Provide the [X, Y] coordinate of the cell's center where the given text is located.  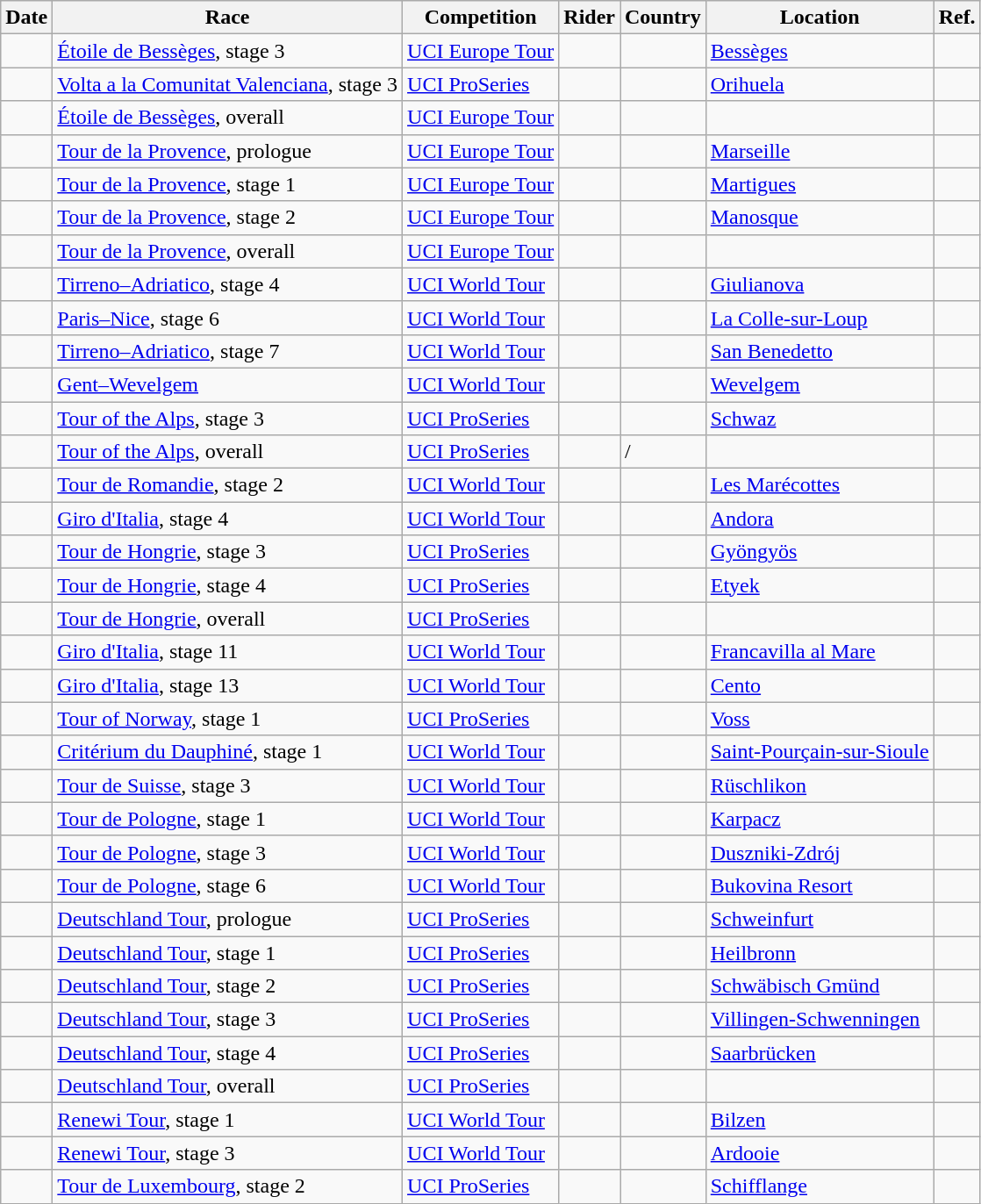
Cento [820, 685]
Les Marécottes [820, 485]
Giro d'Italia, stage 4 [228, 519]
La Colle-sur-Loup [820, 318]
Deutschland Tour, stage 2 [228, 986]
Tour de Romandie, stage 2 [228, 485]
Tour de la Provence, prologue [228, 151]
Heilbronn [820, 952]
Francavilla al Mare [820, 652]
Tour de Suisse, stage 3 [228, 785]
Tirreno–Adriatico, stage 7 [228, 351]
Voss [820, 719]
Giro d'Italia, stage 13 [228, 685]
Bessèges [820, 51]
Tour de la Provence, overall [228, 251]
Rüschlikon [820, 785]
Tour de Hongrie, overall [228, 619]
Tour de la Provence, stage 1 [228, 184]
Ardooie [820, 1153]
Deutschland Tour, stage 1 [228, 952]
Tirreno–Adriatico, stage 4 [228, 284]
Étoile de Bessèges, stage 3 [228, 51]
Renewi Tour, stage 1 [228, 1120]
Manosque [820, 218]
Tour of the Alps, stage 3 [228, 419]
Tour de Pologne, stage 1 [228, 819]
Tour of the Alps, overall [228, 452]
Tour de Luxembourg, stage 2 [228, 1186]
Competition [481, 18]
Bukovina Resort [820, 885]
Volta a la Comunitat Valenciana, stage 3 [228, 84]
Schifflange [820, 1186]
/ [662, 452]
Tour de Hongrie, stage 3 [228, 552]
Race [228, 18]
Orihuela [820, 84]
Karpacz [820, 819]
Marseille [820, 151]
Gyöngyös [820, 552]
San Benedetto [820, 351]
Giulianova [820, 284]
Schweinfurt [820, 919]
Bilzen [820, 1120]
Saint-Pourçain-sur-Sioule [820, 752]
Saarbrücken [820, 1053]
Schwaz [820, 419]
Tour de Pologne, stage 3 [228, 852]
Schwäbisch Gmünd [820, 986]
Deutschland Tour, prologue [228, 919]
Étoile de Bessèges, overall [228, 118]
Ref. [956, 18]
Renewi Tour, stage 3 [228, 1153]
Rider [590, 18]
Date [26, 18]
Deutschland Tour, stage 4 [228, 1053]
Deutschland Tour, stage 3 [228, 1020]
Martigues [820, 184]
Tour of Norway, stage 1 [228, 719]
Giro d'Italia, stage 11 [228, 652]
Gent–Wevelgem [228, 384]
Duszniki-Zdrój [820, 852]
Tour de Pologne, stage 6 [228, 885]
Country [662, 18]
Andora [820, 519]
Villingen-Schwenningen [820, 1020]
Deutschland Tour, overall [228, 1086]
Etyek [820, 585]
Tour de Hongrie, stage 4 [228, 585]
Tour de la Provence, stage 2 [228, 218]
Location [820, 18]
Paris–Nice, stage 6 [228, 318]
Critérium du Dauphiné, stage 1 [228, 752]
Wevelgem [820, 384]
